Provide the (x, y) coordinate of the cell's center where the given text is located.  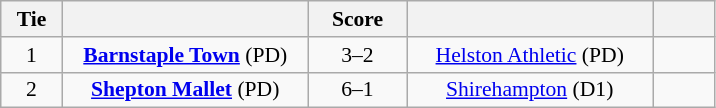
Barnstaple Town (PD) (185, 55)
Helston Athletic (PD) (530, 55)
1 (32, 55)
6–1 (357, 90)
Shepton Mallet (PD) (185, 90)
Score (357, 19)
3–2 (357, 55)
2 (32, 90)
Tie (32, 19)
Shirehampton (D1) (530, 90)
